Pinpoint the cell where the given text exists, returning its (X, Y) midpoint coordinate. 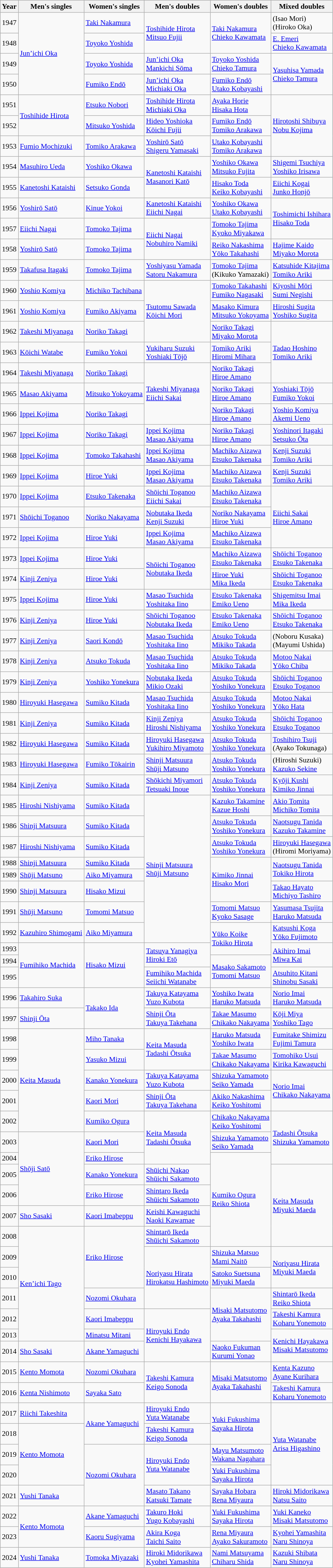
Yasumasa Tsujita Haruko Matsuda (302, 912)
1973 (9, 558)
(Noboru Kusaka) (Mayumi Ushida) (302, 641)
Noriyasu Hirata Miyuki Maeda (302, 1267)
Kimiko Jinnai Hisako Mori (240, 879)
Takako Ida (114, 1008)
Fumiko Akiyama (114, 311)
2002 (9, 1122)
1969 (9, 476)
Women's singles (114, 6)
1955 (9, 187)
Yoshiko Okawa Mitsuko Fujita (240, 167)
Kōji Miya Yoshiko Tago (302, 1019)
Katsushi Koga Yōko Fujimoto (302, 932)
1997 (9, 1019)
Yoshiyasu Yamada Satoru Nakamura (177, 270)
Eiichi Sakai Hiroe Amano (302, 517)
2009 (9, 1257)
Tatsuya Yanagiya Hiroki Etō (177, 955)
Sayaka Sato (114, 1393)
Nobutaka Ikeda Kenji Suzuki (177, 517)
1993 (9, 949)
2001 (9, 1101)
Haruko Matsuda Yoshiko Iwata (240, 1039)
Kenta Nishimoto (51, 1393)
1985 (9, 806)
1964 (9, 373)
Taki NakamuraChieko Kawamata (240, 33)
Toshimichi Ishihara Hisako Toda (302, 218)
Men's doubles (177, 6)
1980 (9, 702)
Shizuka Matsuo Mami Naitō (240, 1257)
Masuhiro Ueda (51, 167)
Naotsugu Tanida Kazuko Takamine (302, 826)
1968 (9, 455)
Fumihiko Machida (51, 965)
Kōichi Watabe (51, 353)
2020 (9, 1475)
Etsuko Nobori (114, 105)
Shintaro Ikeda Shūichi Sakamoto (177, 1195)
Kinue Yokoi (114, 208)
Riichi Takeshita (51, 1414)
Keita Masuda (51, 1080)
2022 (9, 1516)
Motoo Nakai Yōko Chiba (302, 661)
Shigemi Tsuchiya Yoshiko Irisawa (302, 167)
1994 (9, 961)
2008 (9, 1236)
Nami MatsuyamaChiharu Shida (240, 1557)
Chikako Nakayama Keiko Yoshitomi (240, 1122)
Norio Imai Haruko Matsuda (302, 998)
Kiyoshi Mōri Sumi Negishi (302, 291)
Naoko FukumanKurumi Yonao (240, 1352)
1953 (9, 146)
1975 (9, 599)
Jun’ichi Oka (51, 54)
1956 (9, 208)
Mixed doubles (302, 6)
Eiichi Kogai Junko Honjō (302, 187)
Atsuhito Kitani Shinobu Sasaki (302, 977)
Masao Akiyama (51, 394)
Akiko Nakashima Keiko Yoshitomi (240, 1101)
Kanetoshi Kataishi (51, 187)
Kumiko Ogura (114, 1122)
Fumiko Tōkairin (114, 764)
2017 (9, 1414)
Tomoko Takahashi (114, 455)
Hideo Yoshioka Kōichi Fujii (177, 125)
Setsuko Gonda (114, 187)
Takafusa Itagaki (51, 270)
Sayaka HobaraRena Miyaura (240, 1496)
Yasuhisa Yamada Chieko Tamura (302, 74)
Michiko Tachibana (114, 291)
(Isao Mori) (Hiroko Oka) (302, 23)
Fumitake Shimizu Fujimi Tamura (302, 1039)
Reiko Nakashima Yōko Takahashi (240, 249)
1998 (9, 1039)
Naotsugu TanidaTokiko Hirota (302, 869)
1992 (9, 932)
Jun’ichi Oka Mankichi Sōma (177, 64)
1965 (9, 394)
2016 (9, 1393)
1988 (9, 863)
Katsuhide Kitajima Tomiko Ariki (302, 270)
Keita Masuda Miyuki Maeda (302, 1206)
Eiichi Nagai (51, 229)
1957 (9, 229)
Hisako Toda Keiko Kobayashi (240, 187)
Yoshiko Okawa Utako Kobayashi (240, 208)
Kanetoshi Kataishi Masanori Katō (177, 177)
Shigemitsu Imai Mika Ikeda (302, 599)
1960 (9, 291)
1991 (9, 912)
(Hiroshi Suzuki) Kazuko Sekine (302, 764)
Tomomi Matsuo (114, 912)
Yasuko Mizui (114, 1060)
Tsutomu Sawada Kōichi Mori (177, 311)
1978 (9, 661)
Fumihiko Machida Seiichi Watanabe (177, 977)
Yoshiko Iwata Haruko Matsuda (240, 998)
Hiroyuki Hasegawa Yukihiro Miyamoto (177, 744)
1984 (9, 785)
Shōkichi Miyamori Tetsuaki Inoue (177, 785)
Kinji Zeniya Hiroshi Nishiyama (177, 723)
Toyoko Yoshida Chieko Tamura (240, 64)
1989 (9, 875)
2006 (9, 1195)
Tomiko Ariki Hiromi Mihara (240, 353)
Keishi Kawaguchi Naoki Kawamae (177, 1216)
Atsuko Tokuda (114, 661)
1976 (9, 620)
Ayaka Horie Hisaka Hota (240, 105)
1961 (9, 311)
Kazuki ShibataNaru Shinoya (302, 1557)
Shōichi Toganoo Etsuko Takenaka (302, 620)
Hirotoshi Shibuya Nobu Kojima (302, 125)
2024 (9, 1557)
Tomoko Tajima Kyoko Miyakawa (240, 229)
Year (9, 6)
Shōichi Toganoo (51, 517)
Yoshinori Itagaki Setsuko Ōta (302, 435)
E. Emeri Chieko Kawamata (302, 43)
1986 (9, 826)
Kaoru Sugiyama (114, 1537)
Kazuhiro Shimogami (51, 932)
Yuki KanekoMisaki Matsutomo (302, 1516)
Miho Tanaka (114, 1039)
Minatsu Mitani (114, 1335)
Akio TomitaMichiko Tomita (302, 806)
Masato TakanoKatsuki Tamate (177, 1496)
Yoshiko Yonekura (114, 682)
Noriyasu Hirata Hirokatsu Hashimoto (177, 1277)
Nobutaka Ikeda Mikio Ozaki (177, 682)
Takeshi Miyanaga Eiichi Sakai (177, 394)
Toshihide Hirota Michiaki Oka (177, 105)
1995 (9, 977)
Tomiko Arakawa (114, 146)
Yuta WatanabeArisa Higashino (302, 1444)
2013 (9, 1335)
1979 (9, 682)
1967 (9, 435)
1949 (9, 64)
1972 (9, 538)
2000 (9, 1080)
Noriko Nakayama (114, 517)
Shōji Satō (51, 1169)
Shintarō IkedaReiko Shiota (302, 1298)
Etsuko Takenaka (114, 497)
Yoshiko Okawa (114, 167)
1966 (9, 414)
Noriko Nakayama Hiroe Yuki (240, 517)
2004 (9, 1158)
Satoko SuetsunaMiyuki Maeda (240, 1277)
2023 (9, 1537)
Masako Sakamoto Tomomi Matsuo (240, 971)
Fumiko Yokoi (114, 353)
1977 (9, 641)
2010 (9, 1277)
2014 (9, 1352)
Yoshirō Satō Shigeru Yamasaki (177, 146)
1970 (9, 497)
1958 (9, 249)
1959 (9, 270)
Kenichi HayakawaMisaki Matsutomo (302, 1346)
Norio Imai Chikako Nakayama (302, 1090)
Yoshiaki Tōjō Fumiko Yokoi (302, 394)
Shinji Ōta (51, 1019)
Utako Kobayashi Tomiko Arakawa (240, 146)
Fumio Mochizuki (51, 146)
Kumiko Ogura Reiko Shiota (240, 1200)
1951 (9, 105)
Taki Nakamura (114, 23)
Men's singles (51, 6)
Eiichi Nagai Nobuhiro Namiki (177, 239)
Ken’ichi Tago (51, 1284)
1983 (9, 764)
Saori Kondō (114, 641)
Tadao Hoshino Tomiko Ariki (302, 353)
Toshihiro Tsuji (Ayako Tokunaga) (302, 744)
Akira KogaTaichi Saito (177, 1537)
Hiroki MidorikawaNatsu Saito (302, 1496)
1999 (9, 1060)
1971 (9, 517)
Shūichi Nakao Shūichi Sakamoto (177, 1175)
1996 (9, 998)
Toshihide Hirota Mitsuo Fujii (177, 33)
Akihiro Imai Miwa Kai (302, 955)
Women's doubles (240, 6)
Jun’ichi Oka Michiaki Oka (177, 84)
Hiroyuki Hasegawa (Hiromi Moriyama) (302, 847)
2018 (9, 1434)
Rena MiyauraAyako Sakuramoto (240, 1537)
1962 (9, 332)
Tomoko Takahashi Fumiko Nagasaki (240, 291)
Hiroyuki EndoKenichi Hayakawa (177, 1335)
Hiroki MidorikawaKyohei Yamashita (177, 1557)
Hiroe Yuki Mika Ikeda (240, 579)
Fumiko Endō Tomiko Arakawa (240, 125)
1982 (9, 744)
Fumiko Endō (114, 84)
Tomohiko Usui Kirika Kawaguchi (302, 1060)
2003 (9, 1142)
Yoshio Komiya Akemi Ueno (302, 414)
1974 (9, 579)
Noriko Takagi Miyako Morota (240, 332)
Mitsuko Yoshida (114, 125)
1990 (9, 891)
1952 (9, 125)
1948 (9, 43)
2011 (9, 1298)
Takuro HokiYugo Kobayashi (177, 1516)
Mitsuko Yokoyama (114, 394)
Tadashi Ōtsuka Shizuka Yamamoto (302, 1138)
Takahiro Suka (51, 998)
2019 (9, 1455)
1981 (9, 723)
Tomoko Tajima (Kikuko Yamazaki) (240, 270)
Kyohei YamashitaNaru Shinoya (302, 1537)
2012 (9, 1319)
Fumiko Endō Utako Kobayashi (240, 84)
Kenta KazunoAyane Kurihara (302, 1372)
1950 (9, 84)
2007 (9, 1216)
2005 (9, 1175)
Yukiharu Suzuki Yoshiaki Tōjō (177, 353)
Kanetoshi Kataishi Eiichi Nagai (177, 208)
1963 (9, 353)
Yūko Koike Tokiko Hirota (240, 938)
Shōichi Toganoo Eiichi Sakai (177, 497)
1947 (9, 23)
Masako Kimura Mitsuko Yokoyama (240, 311)
Toshihide Hirota (51, 115)
1954 (9, 167)
Motoo Nakai Yōko Hata (302, 702)
Tomomi Matsuo Kyoko Sasage (240, 912)
2021 (9, 1496)
Kyōji Kushi Kimiko Jinnai (302, 785)
2015 (9, 1372)
Shintarō Ikeda Shūichi Sakamoto (177, 1236)
1987 (9, 847)
Takao Hayato Michiyo Tashiro (302, 891)
Hajime Kaido Miyako Morota (302, 249)
Hiroshi Sugita Yoshiko Sugita (302, 311)
Kazuko Takamine Kazue Hoshi (240, 806)
Mayu MatsumotoWakana Nagahara (240, 1455)
Tomoka Miyazaki (114, 1557)
